Pinpoint the cell where the given text exists, returning its (x, y) midpoint coordinate. 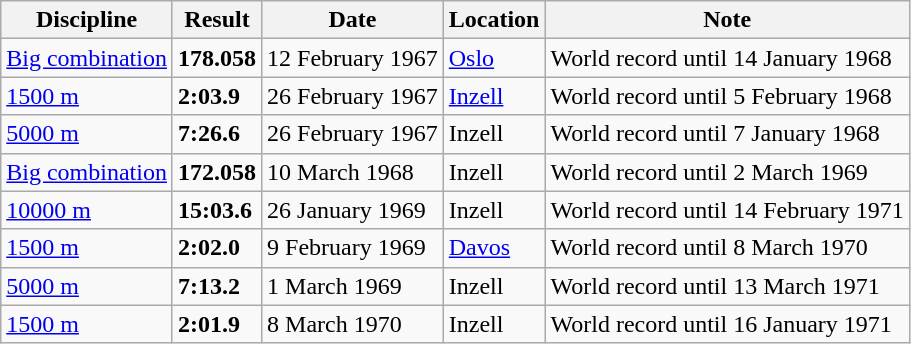
2:02.0 (216, 248)
172.058 (216, 172)
2:03.9 (216, 96)
World record until 5 February 1968 (727, 96)
Note (727, 20)
World record until 13 March 1971 (727, 286)
1 March 1969 (353, 286)
178.058 (216, 58)
2:01.9 (216, 324)
9 February 1969 (353, 248)
10000 m (87, 210)
Discipline (87, 20)
10 March 1968 (353, 172)
World record until 14 February 1971 (727, 210)
Date (353, 20)
Davos (494, 248)
8 March 1970 (353, 324)
World record until 2 March 1969 (727, 172)
World record until 7 January 1968 (727, 134)
Location (494, 20)
World record until 8 March 1970 (727, 248)
World record until 14 January 1968 (727, 58)
7:26.6 (216, 134)
15:03.6 (216, 210)
Oslo (494, 58)
Result (216, 20)
World record until 16 January 1971 (727, 324)
26 January 1969 (353, 210)
12 February 1967 (353, 58)
7:13.2 (216, 286)
